Identify which cell holds the provided text, then report its [X, Y] central coordinate. 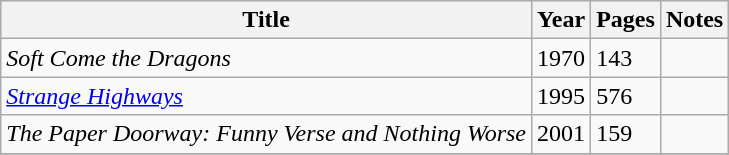
Title [266, 20]
Strange Highways [266, 96]
Soft Come the Dragons [266, 58]
159 [626, 134]
The Paper Doorway: Funny Verse and Nothing Worse [266, 134]
1995 [562, 96]
576 [626, 96]
Year [562, 20]
143 [626, 58]
1970 [562, 58]
Notes [694, 20]
2001 [562, 134]
Pages [626, 20]
